Capture the cell that displays the provided text and extract its [X, Y] central coordinate. 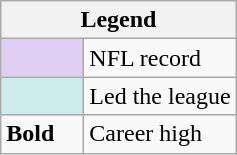
Career high [160, 134]
Bold [42, 134]
NFL record [160, 58]
Legend [118, 20]
Led the league [160, 96]
